Search for the cell housing the specified text and yield its [x, y] center coordinate. 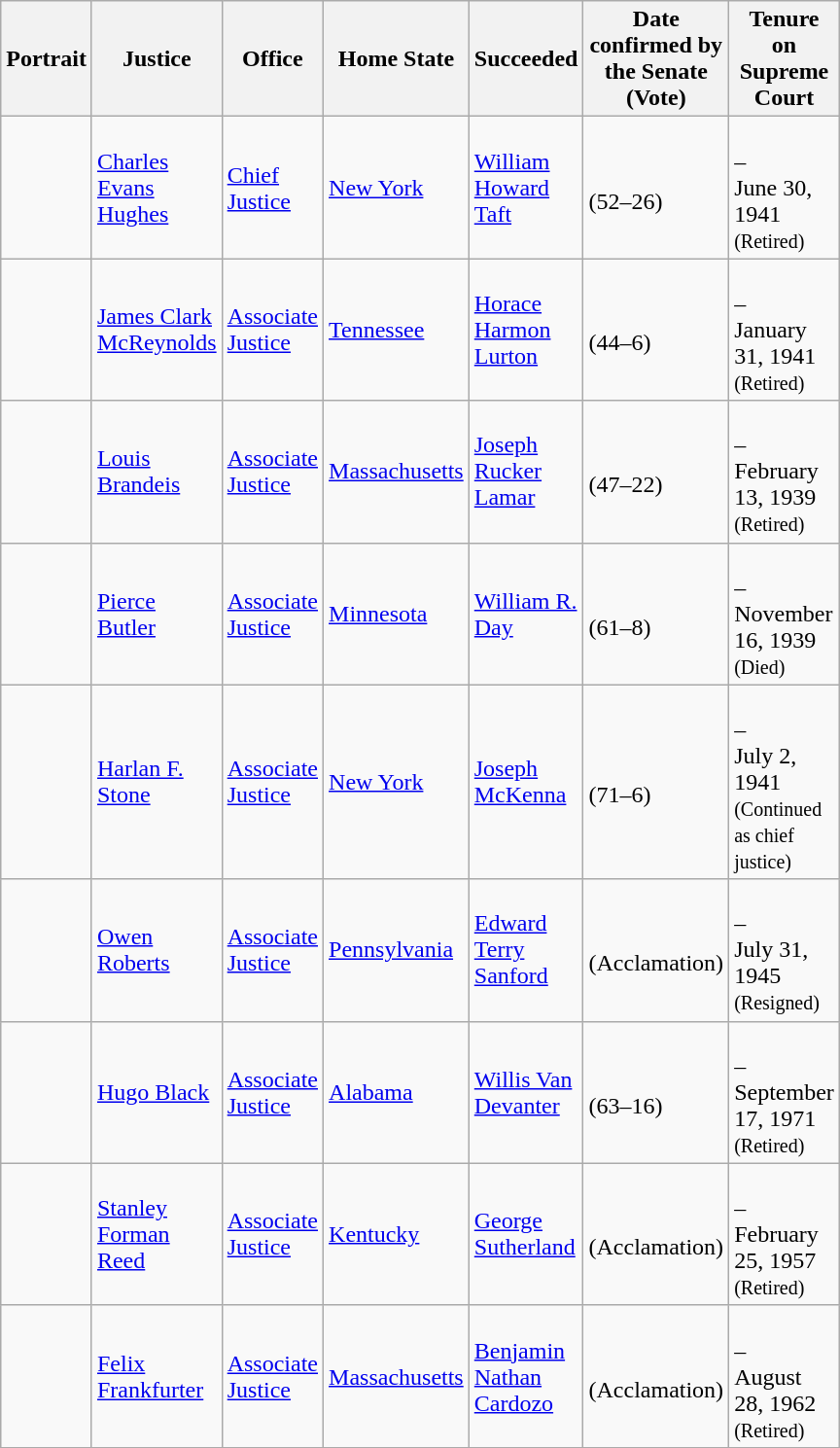
–July 31, 1945(Resigned) [785, 950]
James Clark McReynolds [157, 330]
–September 17, 1971(Retired) [785, 1092]
(52–26) [656, 188]
Portrait [47, 58]
Kentucky [397, 1234]
Home State [397, 58]
Edward Terry Sanford [526, 950]
–January 31, 1941(Retired) [785, 330]
Louis Brandeis [157, 472]
(63–16) [656, 1092]
William R. Day [526, 614]
Hugo Black [157, 1092]
(61–8) [656, 614]
–February 13, 1939(Retired) [785, 472]
Date confirmed by the Senate(Vote) [656, 58]
–August 28, 1962(Retired) [785, 1376]
Joseph McKenna [526, 782]
(71–6) [656, 782]
(47–22) [656, 472]
–February 25, 1957(Retired) [785, 1234]
–July 2, 1941(Continued as chief justice) [785, 782]
Stanley Forman Reed [157, 1234]
Owen Roberts [157, 950]
Minnesota [397, 614]
Felix Frankfurter [157, 1376]
Tennessee [397, 330]
–June 30, 1941(Retired) [785, 188]
William Howard Taft [526, 188]
Horace Harmon Lurton [526, 330]
Justice [157, 58]
Office [272, 58]
Succeeded [526, 58]
Chief Justice [272, 188]
Alabama [397, 1092]
Pierce Butler [157, 614]
Pennsylvania [397, 950]
Joseph Rucker Lamar [526, 472]
George Sutherland [526, 1234]
Tenure on Supreme Court [785, 58]
Benjamin Nathan Cardozo [526, 1376]
(44–6) [656, 330]
Willis Van Devanter [526, 1092]
Charles Evans Hughes [157, 188]
–November 16, 1939(Died) [785, 614]
Harlan F. Stone [157, 782]
